Scan for the cell matching the given text and deliver its [x, y] coordinate at center. 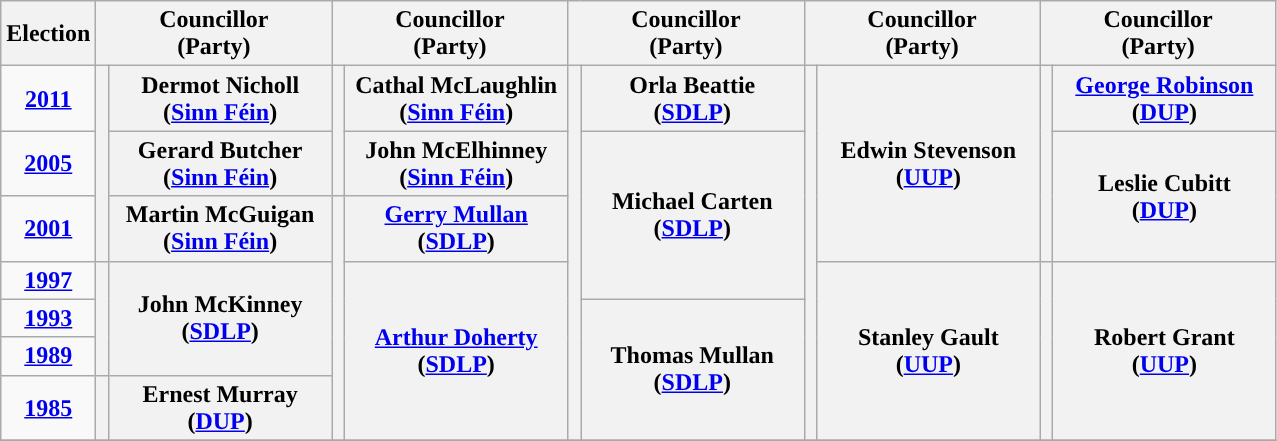
Cathal McLaughlin (Sinn Féin) [456, 98]
Robert Grant (UUP) [1165, 350]
Leslie Cubitt (DUP) [1165, 196]
2005 [48, 164]
Orla Beattie (SDLP) [692, 98]
Thomas Mullan (SDLP) [692, 370]
Michael Carten (SDLP) [692, 215]
Ernest Murray (DUP) [220, 408]
Election [48, 34]
John McElhinney (Sinn Féin) [456, 164]
Gerry Mullan (SDLP) [456, 228]
John McKinney (SDLP) [220, 318]
2011 [48, 98]
Gerard Butcher (Sinn Féin) [220, 164]
2001 [48, 228]
Stanley Gault (UUP) [929, 350]
Edwin Stevenson (UUP) [929, 164]
1989 [48, 356]
Dermot Nicholl (Sinn Féin) [220, 98]
1985 [48, 408]
Martin McGuigan (Sinn Féin) [220, 228]
George Robinson (DUP) [1165, 98]
Arthur Doherty (SDLP) [456, 350]
1997 [48, 280]
1993 [48, 318]
